Identify which cell holds the provided text, then report its [X, Y] central coordinate. 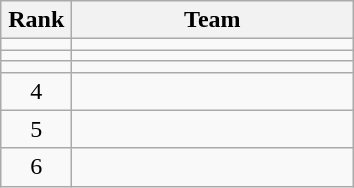
Rank [36, 20]
4 [36, 91]
Team [212, 20]
6 [36, 167]
5 [36, 129]
